Scan for the cell matching the given text and deliver its (X, Y) coordinate at center. 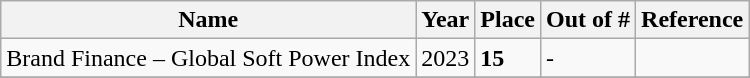
2023 (446, 58)
Year (446, 20)
- (588, 58)
Out of # (588, 20)
Reference (692, 20)
Name (208, 20)
15 (508, 58)
Place (508, 20)
Brand Finance – Global Soft Power Index (208, 58)
